For the text-containing cell, return its midpoint in (X, Y) coordinate format. 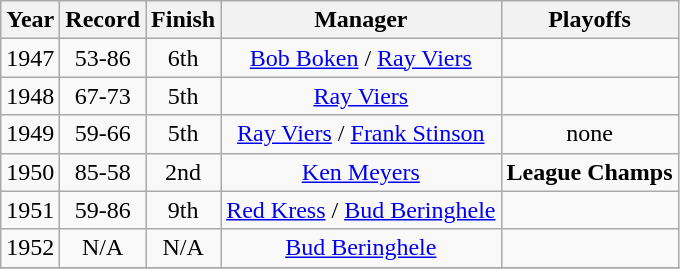
Finish (184, 20)
League Champs (590, 172)
1948 (30, 96)
Playoffs (590, 20)
Ray Viers / Frank Stinson (361, 134)
1952 (30, 248)
none (590, 134)
1947 (30, 58)
Year (30, 20)
67-73 (103, 96)
Ken Meyers (361, 172)
6th (184, 58)
53-86 (103, 58)
1950 (30, 172)
1951 (30, 210)
1949 (30, 134)
Red Kress / Bud Beringhele (361, 210)
Record (103, 20)
Manager (361, 20)
59-66 (103, 134)
Ray Viers (361, 96)
2nd (184, 172)
85-58 (103, 172)
9th (184, 210)
59-86 (103, 210)
Bob Boken / Ray Viers (361, 58)
Bud Beringhele (361, 248)
